Scan for the cell matching the given text and deliver its (x, y) coordinate at center. 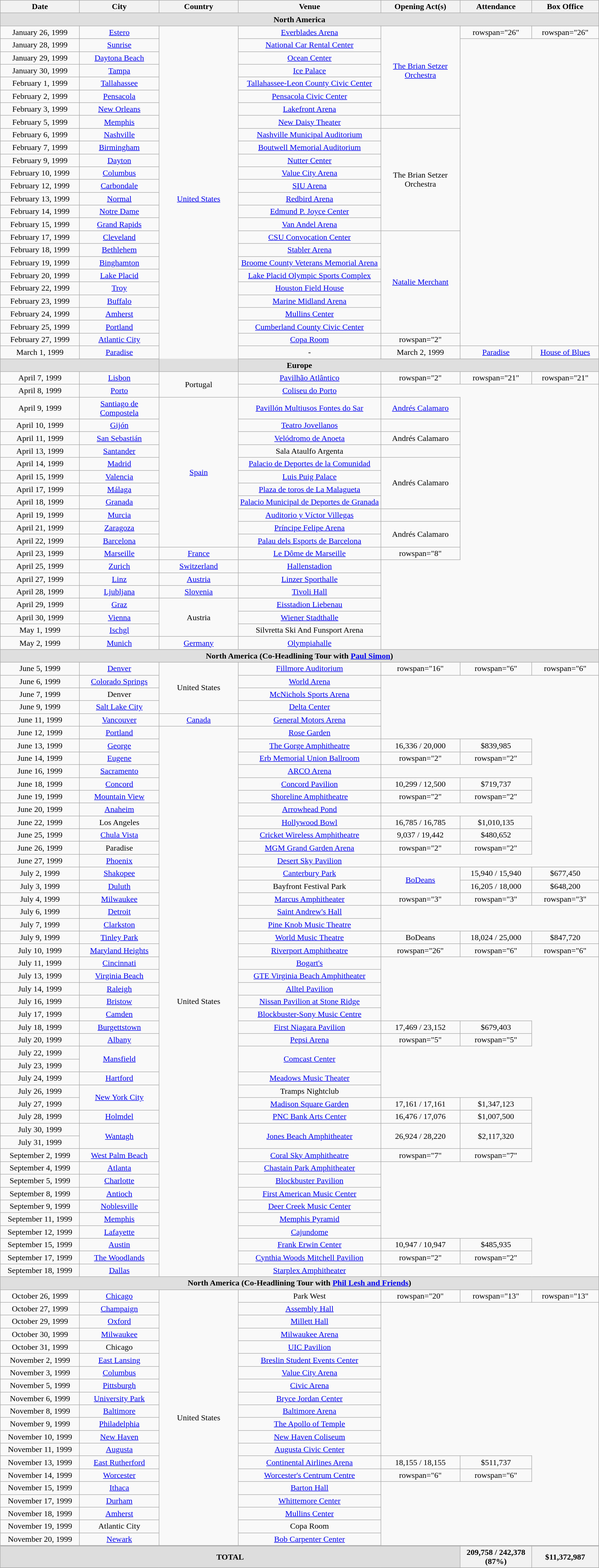
June 20, 1999 (40, 810)
February 17, 1999 (40, 237)
10,947 / 10,947 (420, 1245)
February 2, 1999 (40, 96)
October 31, 1999 (40, 1347)
Nissan Pavilion at Stone Ridge (310, 1002)
SIU Arena (310, 186)
February 6, 1999 (40, 135)
Champaign (119, 1309)
Coliseu do Porto (310, 391)
February 19, 1999 (40, 263)
Lisbon (119, 378)
Pittsburgh (119, 1385)
September 15, 1999 (40, 1245)
November 6, 1999 (40, 1398)
Phoenix (119, 861)
June 11, 1999 (40, 720)
Príncipe Felipe Arena (310, 528)
Tallahassee-Leon County Civic Center (310, 83)
April 25, 1999 (40, 566)
Linz (119, 579)
Concord (119, 784)
Wantagh (119, 1136)
26,924 / 28,220 (420, 1136)
Pepsi Arena (310, 1040)
West Palm Beach (119, 1155)
Bristow (119, 1002)
$1,347,123 (496, 1104)
Pine Knob Music Theatre (310, 925)
New Orleans (119, 109)
June 6, 1999 (40, 681)
Boutwell Memorial Auditorium (310, 147)
April 18, 1999 (40, 502)
Buffalo (119, 301)
Cajundome (310, 1232)
Bryce Jordan Center (310, 1398)
June 18, 1999 (40, 784)
ARCO Arena (310, 771)
Houston Field House (310, 288)
Milwaukee Arena (310, 1334)
First Niagara Pavilion (310, 1027)
July 30, 1999 (40, 1129)
Noblesville (119, 1206)
Newark (119, 1539)
February 18, 1999 (40, 250)
April 27, 1999 (40, 579)
Vienna (119, 618)
Rose Garden (310, 733)
Pensacola (119, 96)
November 13, 1999 (40, 1462)
Everblades Arena (310, 32)
Plaza de toros de La Malagueta (310, 489)
15,940 / 15,940 (496, 873)
April 21, 1999 (40, 528)
February 20, 1999 (40, 275)
February 1, 1999 (40, 83)
National Car Rental Center (310, 45)
Stabler Arena (310, 250)
209,758 / 242,378 (87%) (496, 1557)
North America (Co-Headlining Tour with Phil Lesh and Friends) (299, 1283)
Vancouver (119, 720)
Portugal (199, 384)
Le Dôme de Marseille (310, 553)
July 13, 1999 (40, 976)
November 18, 1999 (40, 1514)
Saint Andrew's Hall (310, 912)
University Park (119, 1398)
Graz (119, 605)
Deer Creek Music Center (310, 1206)
Hollywood Bowl (310, 822)
$839,985 (496, 745)
Opening Act(s) (420, 7)
November 5, 1999 (40, 1385)
July 4, 1999 (40, 899)
$2,117,320 (496, 1136)
East Rutherford (119, 1462)
November 8, 1999 (40, 1411)
Breslin Student Events Center (310, 1360)
February 14, 1999 (40, 212)
Venue (310, 7)
April 14, 1999 (40, 464)
November 20, 1999 (40, 1539)
Slovenia (199, 592)
Park West (310, 1296)
June 7, 1999 (40, 694)
Ithaca (119, 1488)
July 18, 1999 (40, 1027)
Marseille (119, 553)
Zaragoza (119, 528)
Desert Sky Pavilion (310, 861)
rowspan="8" (420, 553)
April 11, 1999 (40, 438)
Tramps Nightclub (310, 1091)
General Motors Arena (310, 720)
October 27, 1999 (40, 1309)
September 17, 1999 (40, 1258)
February 22, 1999 (40, 288)
Box Office (565, 7)
Cynthia Woods Mitchell Pavilion (310, 1258)
18,024 / 25,000 (496, 937)
September 12, 1999 (40, 1232)
April 8, 1999 (40, 391)
Augusta Civic Center (310, 1450)
Los Angeles (119, 822)
$1,007,500 (496, 1117)
Notre Dame (119, 212)
April 7, 1999 (40, 378)
Van Andel Arena (310, 224)
Durham (119, 1501)
New Daisy Theater (310, 122)
Troy (119, 288)
Barton Hall (310, 1488)
Camden (119, 1014)
Tivoli Hall (310, 592)
July 14, 1999 (40, 988)
Silvretta Ski And Funsport Arena (310, 630)
Sacramento (119, 771)
Civic Arena (310, 1385)
Maryland Heights (119, 950)
June 12, 1999 (40, 733)
Holmdel (119, 1117)
July 26, 1999 (40, 1091)
November 14, 1999 (40, 1475)
Carbondale (119, 186)
World Arena (310, 681)
Spain (199, 472)
Albany (119, 1040)
Erb Memorial Union Ballroom (310, 758)
Philadelphia (119, 1424)
Chastain Park Amphitheater (310, 1168)
September 5, 1999 (40, 1181)
Charlotte (119, 1181)
Detroit (119, 912)
Country (199, 7)
Germany (199, 643)
Edmund P. Joyce Center (310, 212)
Europe (299, 365)
Marine Midland Arena (310, 301)
Palacio Municipal de Deportes de Granada (310, 502)
Binghamton (119, 263)
Austin (119, 1245)
Cleveland (119, 237)
City (119, 7)
Mansfield (119, 1059)
Blockbuster Pavilion (310, 1181)
16,785 / 16,785 (420, 822)
Grand Rapids (119, 224)
First American Music Center (310, 1194)
September 2, 1999 (40, 1155)
Date (40, 7)
Marcus Amphitheater (310, 899)
CSU Convocation Center (310, 237)
Auditorio y Víctor Villegas (310, 515)
Jones Beach Amphitheater (310, 1136)
Barcelona (119, 540)
September 18, 1999 (40, 1270)
April 13, 1999 (40, 451)
February 23, 1999 (40, 301)
$648,200 (565, 886)
TOTAL (230, 1557)
Lake Placid (119, 275)
November 10, 1999 (40, 1437)
Palau dels Esports de Barcelona (310, 540)
Estero (119, 32)
June 25, 1999 (40, 835)
Arrowhead Pond (310, 810)
$11,372,987 (565, 1557)
June 14, 1999 (40, 758)
Memphis Pyramid (310, 1219)
House of Blues (565, 352)
Murcia (119, 515)
Eisstadion Liebenau (310, 605)
January 30, 1999 (40, 71)
Baltimore Arena (310, 1411)
Oxford (119, 1321)
MGM Grand Garden Arena (310, 848)
$1,010,135 (496, 822)
November 9, 1999 (40, 1424)
April 19, 1999 (40, 515)
Continental Airlines Arena (310, 1462)
Linzer Sporthalle (310, 579)
February 5, 1999 (40, 122)
November 3, 1999 (40, 1373)
June 16, 1999 (40, 771)
Antioch (119, 1194)
Bob Carpenter Center (310, 1539)
July 28, 1999 (40, 1117)
Attendance (496, 7)
November 17, 1999 (40, 1501)
$719,737 (496, 784)
April 15, 1999 (40, 477)
Nutter Center (310, 160)
Granada (119, 502)
Whittemore Center (310, 1501)
- (310, 352)
Valencia (119, 477)
July 6, 1999 (40, 912)
Riverport Amphitheatre (310, 950)
September 9, 1999 (40, 1206)
Shoreline Amphitheatre (310, 797)
March 1, 1999 (40, 352)
Virginia Beach (119, 976)
Delta Center (310, 707)
Clarkston (119, 925)
Pavilhão Atlântico (310, 378)
18,155 / 18,155 (420, 1462)
Ischgl (119, 630)
The Woodlands (119, 1258)
Madison Square Garden (310, 1104)
October 29, 1999 (40, 1321)
New Haven (119, 1437)
Porto (119, 391)
Tinley Park (119, 937)
Luis Puig Palace (310, 477)
Málaga (119, 489)
$847,720 (565, 937)
February 13, 1999 (40, 199)
July 17, 1999 (40, 1014)
George (119, 745)
France (199, 553)
Hartford (119, 1078)
Santander (119, 451)
Worcester (119, 1475)
Pavillón Multiusos Fontes do Sar (310, 408)
April 17, 1999 (40, 489)
Olympiahalle (310, 643)
UIC Pavilion (310, 1347)
Velódromo de Anoeta (310, 438)
World Music Theatre (310, 937)
Concord Pavilion (310, 784)
Ice Palace (310, 71)
rowspan="16" (420, 669)
San Sebastián (119, 438)
Duluth (119, 886)
Birmingham (119, 147)
April 30, 1999 (40, 618)
July 20, 1999 (40, 1040)
Blockbuster-Sony Music Centre (310, 1014)
Canterbury Park (310, 873)
Raleigh (119, 988)
16,336 / 20,000 (420, 745)
The Gorge Amphitheatre (310, 745)
Meadows Music Theater (310, 1078)
Lafayette (119, 1232)
Tampa (119, 71)
$511,737 (496, 1462)
Cricket Wireless Amphitheatre (310, 835)
April 22, 1999 (40, 540)
Augusta (119, 1450)
Colorado Springs (119, 681)
March 2, 1999 (420, 352)
February 27, 1999 (40, 339)
The Apollo of Temple (310, 1424)
Bethlehem (119, 250)
July 2, 1999 (40, 873)
April 23, 1999 (40, 553)
January 29, 1999 (40, 58)
April 29, 1999 (40, 605)
East Lansing (119, 1360)
Dayton (119, 160)
Eugene (119, 758)
Hallenstadion (310, 566)
Assembly Hall (310, 1309)
July 3, 1999 (40, 886)
Shakopee (119, 873)
September 4, 1999 (40, 1168)
Ljubljana (119, 592)
Cincinnati (119, 963)
June 5, 1999 (40, 669)
Canada (199, 720)
17,161 / 17,161 (420, 1104)
June 27, 1999 (40, 861)
July 7, 1999 (40, 925)
Alltel Pavilion (310, 988)
July 23, 1999 (40, 1066)
Broome County Veterans Memorial Arena (310, 263)
Sala Ataulfo Argenta (310, 451)
$480,652 (496, 835)
Comcast Center (310, 1059)
9,037 / 19,442 (420, 835)
April 28, 1999 (40, 592)
New York City (119, 1097)
New Haven Coliseum (310, 1437)
Ocean Center (310, 58)
November 19, 1999 (40, 1526)
Natalie Merchant (420, 282)
July 10, 1999 (40, 950)
July 16, 1999 (40, 1002)
Frank Erwin Center (310, 1245)
Coral Sky Amphitheatre (310, 1155)
Daytona Beach (119, 58)
February 12, 1999 (40, 186)
February 3, 1999 (40, 109)
Madrid (119, 464)
June 19, 1999 (40, 797)
Cumberland County Civic Center (310, 327)
February 7, 1999 (40, 147)
May 1, 1999 (40, 630)
Burgettstown (119, 1027)
Sunrise (119, 45)
Teatro Jovellanos (310, 425)
Normal (119, 199)
rowspan="20" (420, 1296)
McNichols Sports Arena (310, 694)
Santiago de Compostela (119, 408)
November 15, 1999 (40, 1488)
17,469 / 23,152 (420, 1027)
February 15, 1999 (40, 224)
July 9, 1999 (40, 937)
September 11, 1999 (40, 1219)
July 31, 1999 (40, 1142)
Zurich (119, 566)
$679,403 (496, 1027)
July 11, 1999 (40, 963)
Starplex Amphitheater (310, 1270)
June 13, 1999 (40, 745)
January 28, 1999 (40, 45)
June 22, 1999 (40, 822)
Tallahassee (119, 83)
Mountain View (119, 797)
Bayfront Festival Park (310, 886)
Millett Hall (310, 1321)
Lakefront Arena (310, 109)
Palacio de Deportes de la Comunidad (310, 464)
Baltimore (119, 1411)
Lake Placid Olympic Sports Complex (310, 275)
July 24, 1999 (40, 1078)
April 10, 1999 (40, 425)
Gijón (119, 425)
Switzerland (199, 566)
April 9, 1999 (40, 408)
Fillmore Auditorium (310, 669)
February 10, 1999 (40, 173)
$485,935 (496, 1245)
June 26, 1999 (40, 848)
February 9, 1999 (40, 160)
Dallas (119, 1270)
Pensacola Civic Center (310, 96)
October 30, 1999 (40, 1334)
Anaheim (119, 810)
May 2, 1999 (40, 643)
Worcester's Centrum Centre (310, 1475)
GTE Virginia Beach Amphitheater (310, 976)
October 26, 1999 (40, 1296)
16,476 / 17,076 (420, 1117)
10,299 / 12,500 (420, 784)
July 27, 1999 (40, 1104)
North America (299, 20)
July 22, 1999 (40, 1053)
Munich (119, 643)
November 11, 1999 (40, 1450)
PNC Bank Arts Center (310, 1117)
Wiener Stadthalle (310, 618)
Atlanta (119, 1168)
Redbird Arena (310, 199)
June 9, 1999 (40, 707)
16,205 / 18,000 (496, 886)
November 2, 1999 (40, 1360)
$677,450 (565, 873)
September 8, 1999 (40, 1194)
Nashville (119, 135)
January 26, 1999 (40, 32)
Salt Lake City (119, 707)
Chula Vista (119, 835)
Nashville Municipal Auditorium (310, 135)
North America (Co-Headlining Tour with Paul Simon) (299, 656)
Bogart's (310, 963)
February 25, 1999 (40, 327)
February 24, 1999 (40, 314)
